Extract the [X, Y] coordinate from the center of the cell holding the provided text.  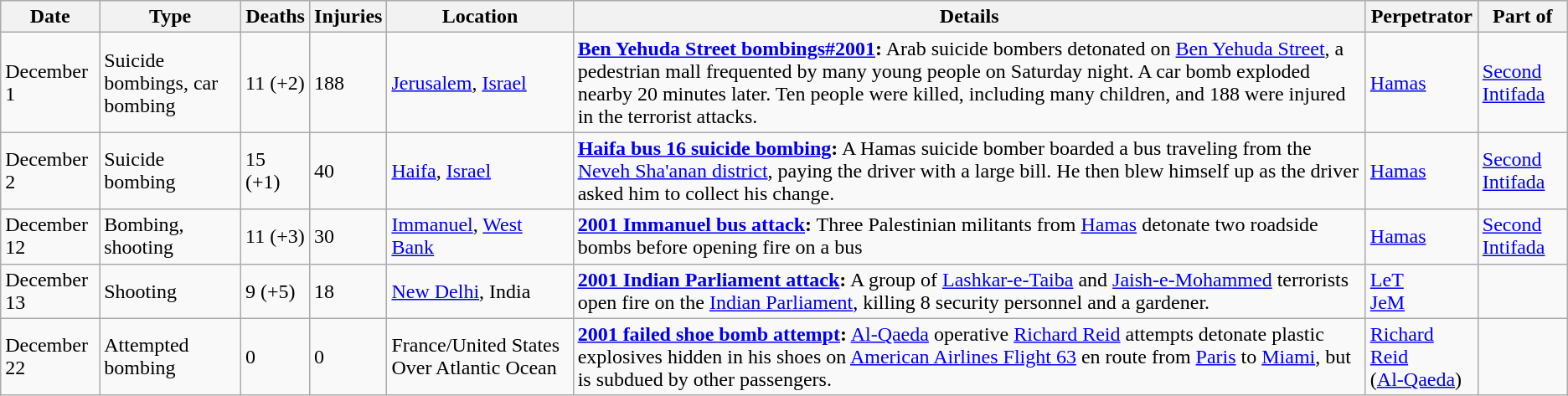
December 22 [50, 357]
Shooting [171, 291]
Type [171, 17]
LeT JeM [1421, 291]
Date [50, 17]
Part of [1523, 17]
11 (+2) [276, 82]
Attempted bombing [171, 357]
Suicide bombing [171, 171]
December 12 [50, 236]
France/United States Over Atlantic Ocean [480, 357]
Injuries [348, 17]
New Delhi, India [480, 291]
15 (+1) [276, 171]
Immanuel, West Bank [480, 236]
Suicide bombings, car bombing [171, 82]
December 13 [50, 291]
Perpetrator [1421, 17]
Location [480, 17]
9 (+5) [276, 291]
188 [348, 82]
2001 Immanuel bus attack: Three Palestinian militants from Hamas detonate two roadside bombs before opening fire on a bus [969, 236]
December 1 [50, 82]
Richard Reid (Al-Qaeda) [1421, 357]
Jerusalem, Israel [480, 82]
Details [969, 17]
18 [348, 291]
Bombing, shooting [171, 236]
11 (+3) [276, 236]
40 [348, 171]
December 2 [50, 171]
30 [348, 236]
Deaths [276, 17]
Haifa, Israel [480, 171]
